Identify which cell holds the provided text, then report its (X, Y) central coordinate. 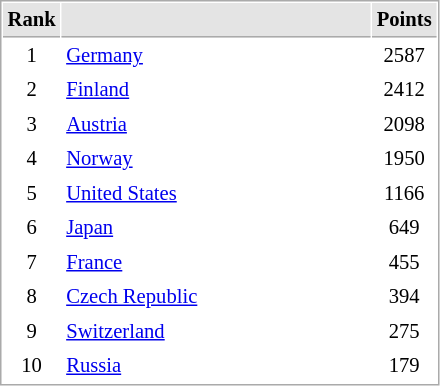
5 (32, 194)
France (216, 262)
Norway (216, 158)
649 (404, 228)
10 (32, 366)
Rank (32, 20)
9 (32, 332)
Germany (216, 56)
3 (32, 124)
275 (404, 332)
1950 (404, 158)
Finland (216, 90)
Austria (216, 124)
Japan (216, 228)
7 (32, 262)
2412 (404, 90)
2 (32, 90)
179 (404, 366)
Switzerland (216, 332)
6 (32, 228)
1 (32, 56)
1166 (404, 194)
Russia (216, 366)
8 (32, 296)
4 (32, 158)
Points (404, 20)
2587 (404, 56)
2098 (404, 124)
455 (404, 262)
United States (216, 194)
Czech Republic (216, 296)
394 (404, 296)
